Detect which cell encompasses the target text, then output its [X, Y] center coordinate. 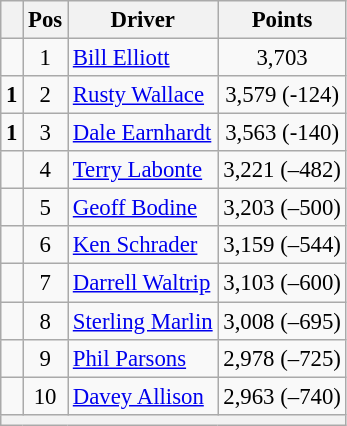
7 [46, 283]
3,159 (–544) [282, 245]
3,008 (–695) [282, 321]
Phil Parsons [143, 358]
2,978 (–725) [282, 358]
9 [46, 358]
Terry Labonte [143, 170]
2,963 (–740) [282, 396]
Ken Schrader [143, 245]
6 [46, 245]
Sterling Marlin [143, 321]
3,103 (–600) [282, 283]
3,563 (-140) [282, 133]
Dale Earnhardt [143, 133]
3,203 (–500) [282, 208]
10 [46, 396]
Rusty Wallace [143, 95]
Geoff Bodine [143, 208]
4 [46, 170]
3,221 (–482) [282, 170]
Darrell Waltrip [143, 283]
3 [46, 133]
3,579 (-124) [282, 95]
Bill Elliott [143, 58]
Driver [143, 20]
8 [46, 321]
3,703 [282, 58]
2 [46, 95]
Points [282, 20]
Davey Allison [143, 396]
Pos [46, 20]
5 [46, 208]
